Capture the cell that displays the provided text and extract its [x, y] central coordinate. 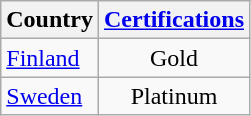
Gold [174, 58]
Certifications [174, 20]
Finland [50, 58]
Country [50, 20]
Sweden [50, 96]
Platinum [174, 96]
